Scan for the cell matching the given text and deliver its [x, y] coordinate at center. 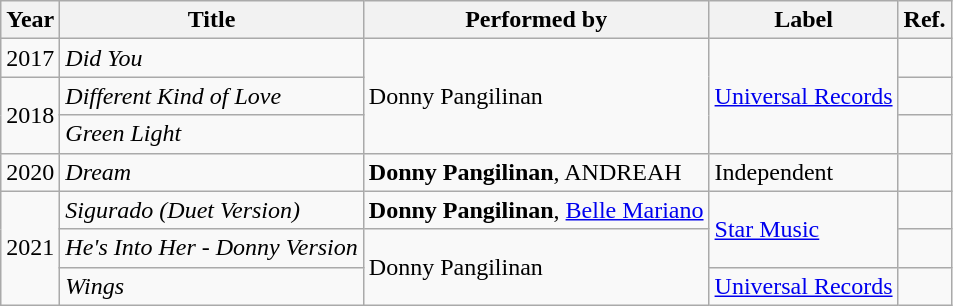
2017 [30, 58]
He's Into Her - Donny Version [212, 248]
Dream [212, 172]
Donny Pangilinan, Belle Mariano [536, 210]
Different Kind of Love [212, 96]
Year [30, 20]
2018 [30, 115]
Green Light [212, 134]
Donny Pangilinan, ANDREAH [536, 172]
Did You [212, 58]
2020 [30, 172]
Ref. [924, 20]
Wings [212, 286]
Title [212, 20]
Independent [804, 172]
2021 [30, 248]
Star Music [804, 229]
Label [804, 20]
Performed by [536, 20]
Sigurado (Duet Version) [212, 210]
